Extract the [X, Y] coordinate from the center of the cell holding the provided text.  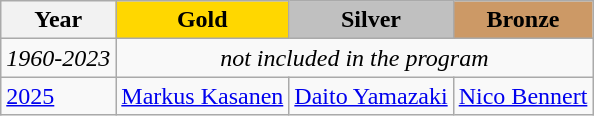
Bronze [523, 20]
Nico Bennert [523, 96]
Gold [202, 20]
1960-2023 [58, 58]
Year [58, 20]
Markus Kasanen [202, 96]
2025 [58, 96]
Silver [371, 20]
not included in the program [354, 58]
Daito Yamazaki [371, 96]
